Detect which cell encompasses the target text, then output its [X, Y] center coordinate. 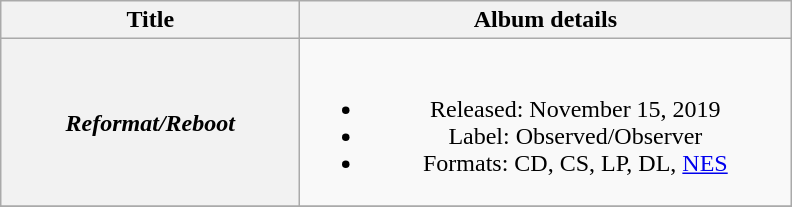
Title [150, 20]
Reformat/Reboot [150, 122]
Album details [546, 20]
Released: November 15, 2019Label: Observed/ObserverFormats: CD, CS, LP, DL, NES [546, 122]
